Output the (X, Y) coordinate of the center of the cell containing the given text.  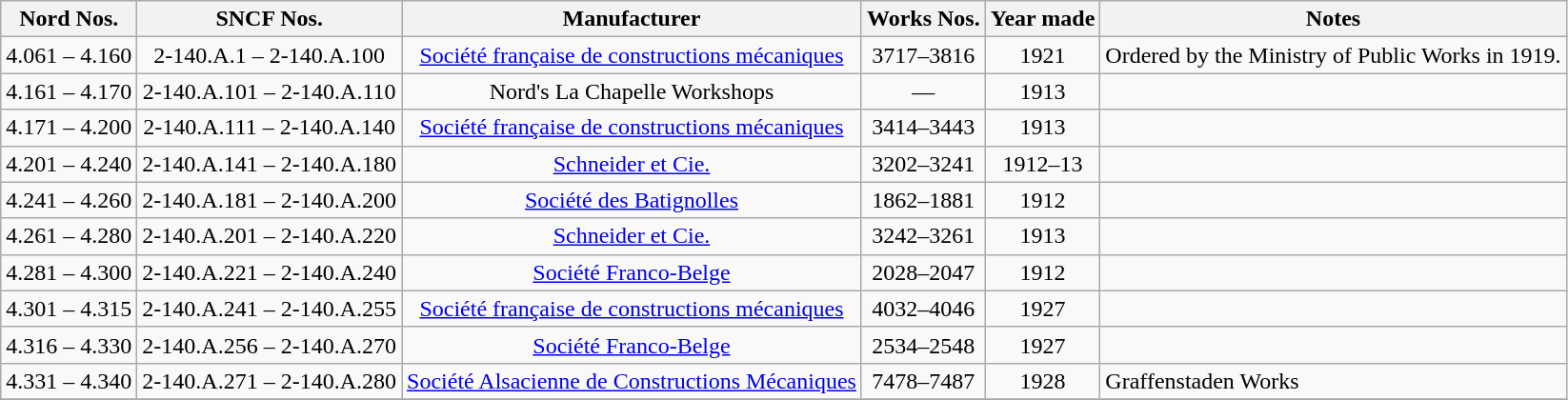
2028–2047 (923, 272)
3242–3261 (923, 236)
4.281 – 4.300 (69, 272)
Société des Batignolles (633, 200)
1912–13 (1042, 164)
3717–3816 (923, 55)
— (923, 91)
Year made (1042, 19)
1921 (1042, 55)
1862–1881 (923, 200)
2-140.A.241 – 2-140.A.255 (270, 309)
2-140.A.141 – 2-140.A.180 (270, 164)
4.201 – 4.240 (69, 164)
Manufacturer (633, 19)
4.316 – 4.330 (69, 345)
4.241 – 4.260 (69, 200)
Société Alsacienne de Constructions Mécaniques (633, 381)
4.261 – 4.280 (69, 236)
2-140.A.201 – 2-140.A.220 (270, 236)
3414–3443 (923, 128)
2-140.A.111 – 2-140.A.140 (270, 128)
4032–4046 (923, 309)
4.171 – 4.200 (69, 128)
Nord's La Chapelle Workshops (633, 91)
2-140.A.221 – 2-140.A.240 (270, 272)
2-140.A.271 – 2-140.A.280 (270, 381)
2-140.A.256 – 2-140.A.270 (270, 345)
3202–3241 (923, 164)
4.331 – 4.340 (69, 381)
4.161 – 4.170 (69, 91)
4.061 – 4.160 (69, 55)
Ordered by the Ministry of Public Works in 1919. (1334, 55)
1928 (1042, 381)
Graffenstaden Works (1334, 381)
Notes (1334, 19)
Nord Nos. (69, 19)
2-140.A.181 – 2-140.A.200 (270, 200)
SNCF Nos. (270, 19)
2-140.A.101 – 2-140.A.110 (270, 91)
4.301 – 4.315 (69, 309)
7478–7487 (923, 381)
2-140.A.1 – 2-140.A.100 (270, 55)
Works Nos. (923, 19)
2534–2548 (923, 345)
